Identify which cell holds the provided text, then report its (x, y) central coordinate. 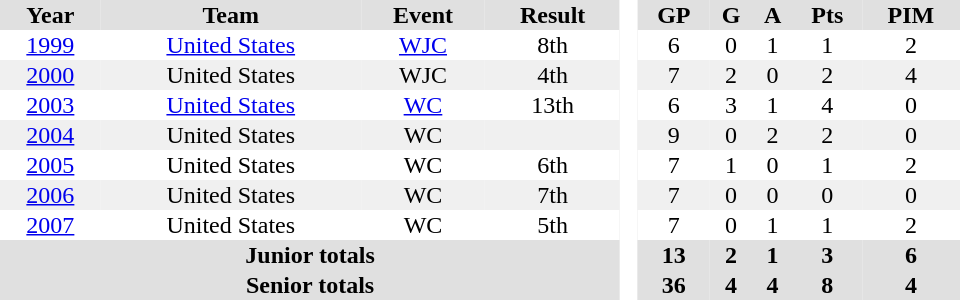
9 (674, 135)
Senior totals (310, 285)
GP (674, 15)
2007 (50, 225)
2005 (50, 165)
G (732, 15)
5th (552, 225)
Junior totals (310, 255)
2006 (50, 195)
2003 (50, 105)
8 (828, 285)
Result (552, 15)
7th (552, 195)
Pts (828, 15)
1999 (50, 45)
8th (552, 45)
36 (674, 285)
4th (552, 75)
2000 (50, 75)
13 (674, 255)
13th (552, 105)
Team (231, 15)
6th (552, 165)
Year (50, 15)
Event (423, 15)
A (773, 15)
2004 (50, 135)
PIM (911, 15)
